Output the [X, Y] coordinate of the center of the cell containing the given text.  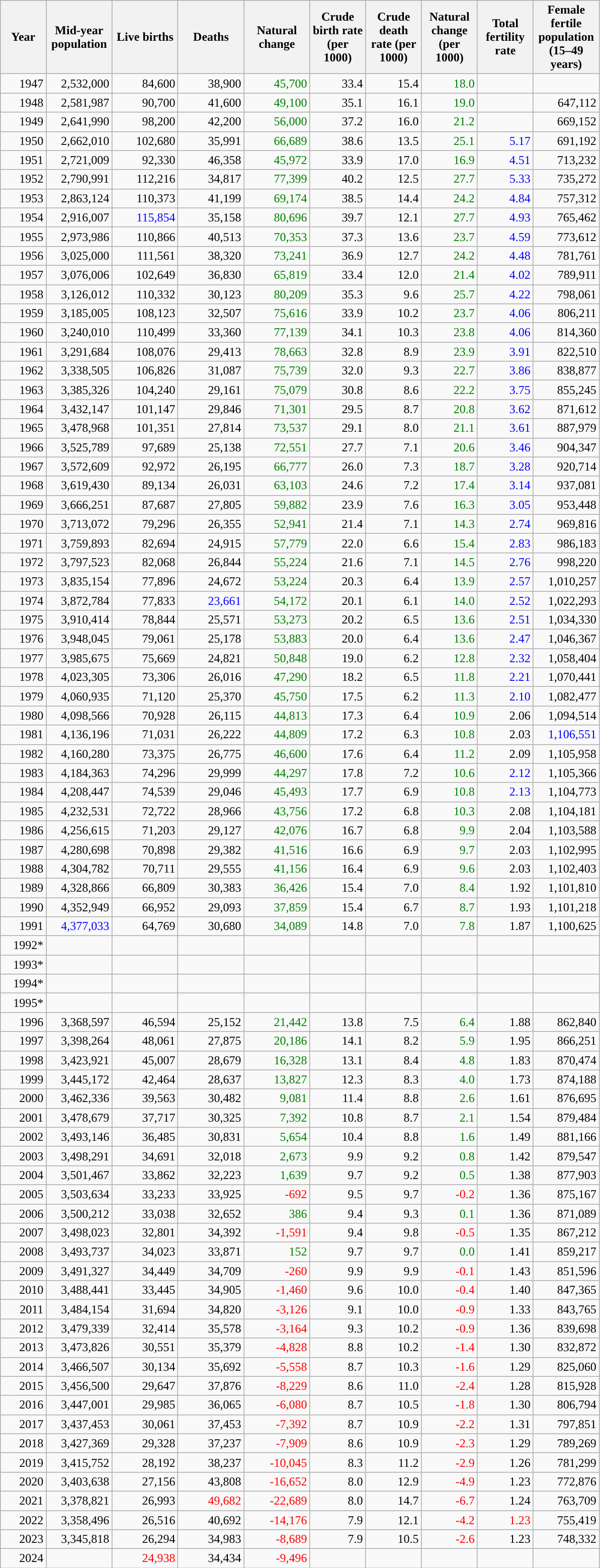
3,462,336 [79, 1099]
3,713,072 [79, 524]
3,126,012 [79, 294]
106,826 [145, 371]
78,663 [277, 352]
36,830 [211, 275]
4.51 [505, 160]
876,695 [566, 1099]
45,493 [277, 792]
33,360 [211, 333]
34,023 [145, 1252]
866,251 [566, 1041]
66,809 [145, 888]
3,666,251 [79, 505]
1,101,218 [566, 907]
75,616 [277, 313]
1.88 [505, 1022]
1,046,367 [566, 639]
26,993 [145, 1501]
28,679 [211, 1060]
89,134 [145, 486]
16,328 [277, 1060]
797,851 [566, 1424]
2.83 [505, 543]
1960 [23, 333]
28,637 [211, 1079]
-0.1 [450, 1271]
691,192 [566, 141]
3,378,821 [79, 1501]
41,156 [277, 869]
53,224 [277, 581]
3,484,154 [79, 1309]
3.61 [505, 428]
30,680 [211, 926]
Natural change (per 1000) [450, 37]
3,759,893 [79, 543]
0.8 [450, 1156]
3,185,005 [79, 313]
871,089 [566, 1213]
32,652 [211, 1213]
20.6 [450, 447]
-14,176 [277, 1520]
2.74 [505, 524]
37,237 [211, 1443]
65,819 [277, 275]
1957 [23, 275]
84,600 [145, 84]
1955 [23, 237]
3.14 [505, 486]
8.9 [393, 352]
33,862 [145, 1175]
-4.9 [450, 1481]
847,365 [566, 1290]
969,816 [566, 524]
781,761 [566, 256]
1,105,958 [566, 754]
3.28 [505, 466]
32,801 [145, 1233]
1992* [23, 946]
39.7 [338, 217]
72,722 [145, 811]
20,186 [277, 1041]
Natural change [277, 37]
3,415,752 [79, 1462]
34,905 [211, 1290]
43,808 [211, 1481]
16.1 [393, 103]
18.0 [450, 84]
814,360 [566, 333]
-8,229 [277, 1386]
3.86 [505, 371]
24.6 [338, 486]
-260 [277, 1271]
755,419 [566, 1520]
1947 [23, 84]
-1.4 [450, 1348]
4.93 [505, 217]
35,692 [211, 1367]
2.57 [505, 581]
18.7 [450, 466]
-4,828 [277, 1348]
26,355 [211, 524]
2002 [23, 1137]
772,876 [566, 1481]
7.6 [393, 505]
5.33 [505, 179]
1.35 [505, 1233]
17.0 [393, 160]
3,345,818 [79, 1539]
23.8 [450, 333]
1.93 [505, 907]
41,199 [211, 198]
70,711 [145, 869]
71,301 [277, 409]
35.3 [338, 294]
20.2 [338, 620]
4.02 [505, 275]
44,813 [277, 716]
2.1 [450, 1118]
30,831 [211, 1137]
4,136,196 [79, 735]
1954 [23, 217]
937,081 [566, 486]
21,442 [277, 1022]
49,682 [211, 1501]
1,101,810 [566, 888]
3,479,339 [79, 1328]
4,160,280 [79, 754]
2.52 [505, 600]
16.7 [338, 830]
30,383 [211, 888]
3,910,414 [79, 620]
29,093 [211, 907]
-16,652 [277, 1481]
18.2 [338, 677]
2022 [23, 1520]
17.8 [338, 773]
70,898 [145, 849]
3.05 [505, 505]
1980 [23, 716]
40,513 [211, 237]
39,563 [145, 1099]
14.8 [338, 926]
2020 [23, 1481]
4.84 [505, 198]
59,882 [277, 505]
35.1 [338, 103]
33,925 [211, 1194]
71,203 [145, 830]
32,223 [211, 1175]
806,794 [566, 1405]
-0.5 [450, 1233]
822,510 [566, 352]
10.6 [450, 773]
104,240 [145, 390]
2,673 [277, 1156]
867,212 [566, 1233]
998,220 [566, 562]
1985 [23, 811]
4,304,782 [79, 869]
46,594 [145, 1022]
1965 [23, 428]
35,991 [211, 141]
1993* [23, 965]
-10,045 [277, 1462]
3,447,001 [79, 1405]
3.46 [505, 447]
2010 [23, 1290]
1.95 [505, 1041]
101,147 [145, 409]
79,296 [145, 524]
859,217 [566, 1252]
66,689 [277, 141]
13,827 [277, 1079]
32,018 [211, 1156]
78,844 [145, 620]
16.4 [338, 869]
0.1 [450, 1213]
30,134 [145, 1367]
1.41 [505, 1252]
815,928 [566, 1386]
12.0 [393, 275]
3,432,147 [79, 409]
1.26 [505, 1462]
1988 [23, 869]
50,848 [277, 658]
3,478,968 [79, 428]
2016 [23, 1405]
986,183 [566, 543]
12.3 [338, 1079]
386 [277, 1213]
21.6 [338, 562]
49,100 [277, 103]
1,104,773 [566, 792]
843,765 [566, 1309]
1949 [23, 122]
4,280,698 [79, 849]
1986 [23, 830]
16.6 [338, 849]
1997 [23, 1041]
1,010,257 [566, 581]
110,866 [145, 237]
152 [277, 1252]
12.5 [393, 179]
-1,591 [277, 1233]
29,999 [211, 773]
1.40 [505, 1290]
45,700 [277, 84]
66,952 [145, 907]
7.8 [450, 926]
1.92 [505, 888]
1,102,403 [566, 869]
2014 [23, 1367]
26.0 [338, 466]
871,612 [566, 409]
73,241 [277, 256]
1.31 [505, 1424]
5,654 [277, 1137]
2024 [23, 1558]
42,200 [211, 122]
36.9 [338, 256]
1978 [23, 677]
Total fertility rate [505, 37]
1950 [23, 141]
12.8 [450, 658]
38,237 [211, 1462]
22.0 [338, 543]
14.5 [450, 562]
4,023,305 [79, 677]
45,007 [145, 1060]
77,399 [277, 179]
1,105,366 [566, 773]
1973 [23, 581]
3,385,326 [79, 390]
1,106,551 [566, 735]
29,046 [211, 792]
14.4 [393, 198]
-5,558 [277, 1367]
Female fertile population (15–49 years) [566, 37]
781,299 [566, 1462]
2,790,991 [79, 179]
3,500,212 [79, 1213]
28,192 [145, 1462]
1984 [23, 792]
27,875 [211, 1041]
1958 [23, 294]
102,680 [145, 141]
9,081 [277, 1099]
35,158 [211, 217]
2.21 [505, 677]
30,551 [145, 1348]
8.2 [393, 1041]
12.9 [393, 1481]
1,104,181 [566, 811]
38,900 [211, 84]
37,859 [277, 907]
16.0 [393, 122]
-692 [277, 1194]
-7,909 [277, 1443]
34,392 [211, 1233]
2,532,000 [79, 84]
1969 [23, 505]
6.6 [393, 543]
4.0 [450, 1079]
1983 [23, 773]
3,445,172 [79, 1079]
29,846 [211, 409]
2.47 [505, 639]
669,152 [566, 122]
4,208,447 [79, 792]
-2.9 [450, 1462]
904,347 [566, 447]
879,484 [566, 1118]
112,216 [145, 179]
1959 [23, 313]
3.75 [505, 390]
1982 [23, 754]
-2.4 [450, 1386]
1956 [23, 256]
773,612 [566, 237]
111,561 [145, 256]
63,103 [277, 486]
34,983 [211, 1539]
2.10 [505, 696]
4,098,566 [79, 716]
13.1 [338, 1060]
29,382 [211, 849]
-0.4 [450, 1290]
30,482 [211, 1099]
1,094,514 [566, 716]
2.6 [450, 1099]
3,498,023 [79, 1233]
35,578 [211, 1328]
879,547 [566, 1156]
80,209 [277, 294]
3,493,737 [79, 1252]
30.8 [338, 390]
55,224 [277, 562]
Mid-year population [79, 37]
24,938 [145, 1558]
-8,689 [277, 1539]
101,351 [145, 428]
1966 [23, 447]
2021 [23, 1501]
-1,460 [277, 1290]
115,854 [145, 217]
-6.7 [450, 1501]
1990 [23, 907]
2006 [23, 1213]
1972 [23, 562]
2018 [23, 1443]
3,456,500 [79, 1386]
3,498,291 [79, 1156]
41,516 [277, 849]
1974 [23, 600]
1,058,404 [566, 658]
855,245 [566, 390]
1.6 [450, 1137]
74,539 [145, 792]
-1.8 [450, 1405]
29,413 [211, 352]
82,694 [145, 543]
-2.2 [450, 1424]
34,434 [211, 1558]
34,449 [145, 1271]
3,503,634 [79, 1194]
763,709 [566, 1501]
2.04 [505, 830]
3,240,010 [79, 333]
-3,164 [277, 1328]
2,863,124 [79, 198]
874,188 [566, 1079]
1968 [23, 486]
110,332 [145, 294]
3,437,453 [79, 1424]
33,871 [211, 1252]
1971 [23, 543]
1952 [23, 179]
3,501,467 [79, 1175]
1.61 [505, 1099]
881,166 [566, 1137]
36,485 [145, 1137]
2,662,010 [79, 141]
14.1 [338, 1041]
26,844 [211, 562]
75,079 [277, 390]
765,462 [566, 217]
71,120 [145, 696]
37,717 [145, 1118]
25,178 [211, 639]
3,398,264 [79, 1041]
3,491,327 [79, 1271]
4,256,615 [79, 830]
2.08 [505, 811]
1.38 [505, 1175]
9.8 [393, 1233]
90,700 [145, 103]
2000 [23, 1099]
24,821 [211, 658]
31,087 [211, 371]
53,883 [277, 639]
17.6 [338, 754]
4,352,949 [79, 907]
21.1 [450, 428]
27,156 [145, 1481]
7.5 [393, 1022]
45,972 [277, 160]
38,320 [211, 256]
29.1 [338, 428]
13.9 [450, 581]
33,445 [145, 1290]
25.7 [450, 294]
2019 [23, 1462]
Deaths [211, 37]
9.5 [338, 1194]
1981 [23, 735]
806,211 [566, 313]
1.24 [505, 1501]
13.5 [393, 141]
34,709 [211, 1271]
70,353 [277, 237]
32,507 [211, 313]
1951 [23, 160]
7,392 [277, 1118]
3,291,684 [79, 352]
2,581,987 [79, 103]
43,756 [277, 811]
3,948,045 [79, 639]
875,167 [566, 1194]
4,328,866 [79, 888]
17.3 [338, 716]
1976 [23, 639]
1963 [23, 390]
862,840 [566, 1022]
4,232,531 [79, 811]
17.7 [338, 792]
47,290 [277, 677]
12.7 [393, 256]
1,022,293 [566, 600]
110,373 [145, 198]
30,123 [211, 294]
37.2 [338, 122]
26,294 [145, 1539]
1994* [23, 984]
74,296 [145, 773]
2.32 [505, 658]
71,031 [145, 735]
17.5 [338, 696]
3,488,441 [79, 1290]
52,941 [277, 524]
31,694 [145, 1309]
14.3 [450, 524]
22.2 [450, 390]
46,358 [211, 160]
29,555 [211, 869]
4,184,363 [79, 773]
2003 [23, 1156]
32.8 [338, 352]
108,076 [145, 352]
44,809 [277, 735]
2017 [23, 1424]
5.17 [505, 141]
1.43 [505, 1271]
2.76 [505, 562]
53,273 [277, 620]
9.1 [338, 1309]
1.83 [505, 1060]
17.4 [450, 486]
73,375 [145, 754]
72,551 [277, 447]
2009 [23, 1271]
66,777 [277, 466]
3,076,006 [79, 275]
4,377,033 [79, 926]
748,332 [566, 1539]
37.3 [338, 237]
920,714 [566, 466]
25,370 [211, 696]
798,061 [566, 294]
36,426 [277, 888]
2,973,986 [79, 237]
3,358,496 [79, 1520]
14.0 [450, 600]
1991 [23, 926]
1975 [23, 620]
98,200 [145, 122]
3,619,430 [79, 486]
1967 [23, 466]
2004 [23, 1175]
11.3 [450, 696]
Year [23, 37]
14.7 [393, 1501]
33,233 [145, 1194]
2013 [23, 1348]
647,112 [566, 103]
2011 [23, 1309]
789,269 [566, 1443]
26,516 [145, 1520]
42,076 [277, 830]
26,775 [211, 754]
2.09 [505, 754]
1,102,995 [566, 849]
25,571 [211, 620]
1989 [23, 888]
2005 [23, 1194]
4.48 [505, 256]
3,338,505 [79, 371]
953,448 [566, 505]
73,537 [277, 428]
2.13 [505, 792]
825,060 [566, 1367]
0.0 [450, 1252]
3,466,507 [79, 1367]
29,328 [145, 1443]
36,065 [211, 1405]
Live births [145, 37]
35,379 [211, 1348]
79,061 [145, 639]
1970 [23, 524]
3,493,146 [79, 1137]
11.4 [338, 1099]
21.2 [450, 122]
64,769 [145, 926]
1,100,625 [566, 926]
1,082,477 [566, 696]
26,016 [211, 677]
2,721,009 [79, 160]
25.1 [450, 141]
1964 [23, 409]
24,915 [211, 543]
1,034,330 [566, 620]
2.06 [505, 716]
-22,689 [277, 1501]
-9,496 [277, 1558]
3.62 [505, 409]
82,068 [145, 562]
851,596 [566, 1271]
2,641,990 [79, 122]
2015 [23, 1386]
27,805 [211, 505]
45,750 [277, 696]
3,368,597 [79, 1022]
3,025,000 [79, 256]
75,669 [145, 658]
11.8 [450, 677]
2,916,007 [79, 217]
757,312 [566, 198]
877,903 [566, 1175]
87,687 [145, 505]
20.1 [338, 600]
839,698 [566, 1328]
2008 [23, 1252]
56,000 [277, 122]
32.0 [338, 371]
2.12 [505, 773]
80,696 [277, 217]
2007 [23, 1233]
1977 [23, 658]
3,478,679 [79, 1118]
10.4 [338, 1137]
2023 [23, 1539]
40.2 [338, 179]
27,814 [211, 428]
3,403,638 [79, 1481]
69,174 [277, 198]
735,272 [566, 179]
3,985,675 [79, 658]
1.28 [505, 1386]
37,876 [211, 1386]
30,061 [145, 1424]
16.9 [450, 160]
3,572,609 [79, 466]
1962 [23, 371]
1.49 [505, 1137]
20.3 [338, 581]
24,672 [211, 581]
34.1 [338, 333]
5.9 [450, 1041]
1961 [23, 352]
34,820 [211, 1309]
26,222 [211, 735]
713,232 [566, 160]
23,661 [211, 600]
29,127 [211, 830]
26,115 [211, 716]
7.3 [393, 466]
22.7 [450, 371]
77,896 [145, 581]
41,600 [211, 103]
29,161 [211, 390]
3.91 [505, 352]
77,833 [145, 600]
6.1 [393, 600]
92,330 [145, 160]
4.8 [450, 1060]
26,195 [211, 466]
0.5 [450, 1175]
37,453 [211, 1424]
1.33 [505, 1309]
6.3 [393, 735]
3,525,789 [79, 447]
1979 [23, 696]
77,139 [277, 333]
1,070,441 [566, 677]
1999 [23, 1079]
1,639 [277, 1175]
3,797,523 [79, 562]
-0.2 [450, 1194]
30,325 [211, 1118]
20.0 [338, 639]
25,138 [211, 447]
29.5 [338, 409]
1953 [23, 198]
3,427,369 [79, 1443]
46,600 [277, 754]
2001 [23, 1118]
54,172 [277, 600]
887,979 [566, 428]
1.42 [505, 1156]
97,689 [145, 447]
34,691 [145, 1156]
-4.2 [450, 1520]
-6,080 [277, 1405]
11.0 [393, 1386]
1987 [23, 849]
1,103,588 [566, 830]
48,061 [145, 1041]
1998 [23, 1060]
3,835,154 [79, 581]
3,473,826 [79, 1348]
-2.6 [450, 1539]
-7,392 [277, 1424]
1.54 [505, 1118]
838,877 [566, 371]
4.22 [505, 294]
1.73 [505, 1079]
Crude death rate (per 1000) [393, 37]
1.87 [505, 926]
32,414 [145, 1328]
33,038 [145, 1213]
20.8 [450, 409]
1995* [23, 1003]
16.3 [450, 505]
1948 [23, 103]
870,474 [566, 1060]
28,966 [211, 811]
73,306 [145, 677]
25,152 [211, 1022]
3,423,921 [79, 1060]
4.59 [505, 237]
26,031 [211, 486]
34,817 [211, 179]
38.5 [338, 198]
Crude birth rate (per 1000) [338, 37]
108,123 [145, 313]
832,872 [566, 1348]
2.51 [505, 620]
2012 [23, 1328]
42,464 [145, 1079]
38.6 [338, 141]
3,872,784 [79, 600]
110,499 [145, 333]
44,297 [277, 773]
-1.6 [450, 1367]
-3,126 [277, 1309]
6.7 [393, 907]
102,649 [145, 275]
1996 [23, 1022]
75,739 [277, 371]
70,928 [145, 716]
13.8 [338, 1022]
40,692 [211, 1520]
29,647 [145, 1386]
92,972 [145, 466]
57,779 [277, 543]
29,985 [145, 1405]
-2.3 [450, 1443]
34,089 [277, 926]
4,060,935 [79, 696]
789,911 [566, 275]
